Extract the (X, Y) coordinate from the center of the cell holding the provided text.  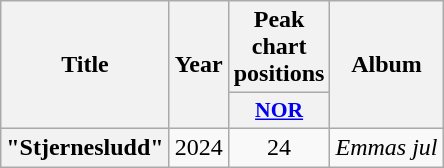
Album (386, 65)
NOR (279, 111)
2024 (198, 147)
Peak chart positions (279, 47)
Emmas jul (386, 147)
"Stjernesludd" (85, 147)
24 (279, 147)
Year (198, 65)
Title (85, 65)
